Detect which cell encompasses the target text, then output its [X, Y] center coordinate. 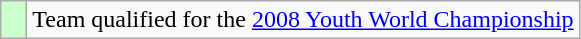
Team qualified for the 2008 Youth World Championship [303, 20]
